Search for the cell housing the specified text and yield its (x, y) center coordinate. 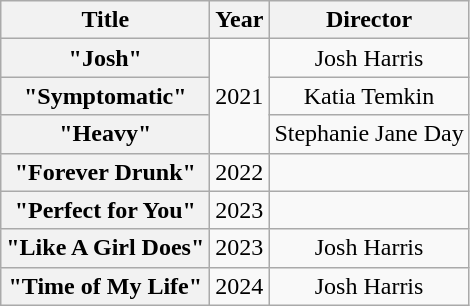
2022 (240, 172)
"Like A Girl Does" (106, 248)
2024 (240, 286)
"Perfect for You" (106, 210)
Title (106, 20)
2021 (240, 96)
Katia Temkin (369, 96)
"Josh" (106, 58)
Stephanie Jane Day (369, 134)
Year (240, 20)
"Symptomatic" (106, 96)
Director (369, 20)
"Heavy" (106, 134)
"Forever Drunk" (106, 172)
"Time of My Life" (106, 286)
